Pinpoint the cell where the given text exists, returning its [x, y] midpoint coordinate. 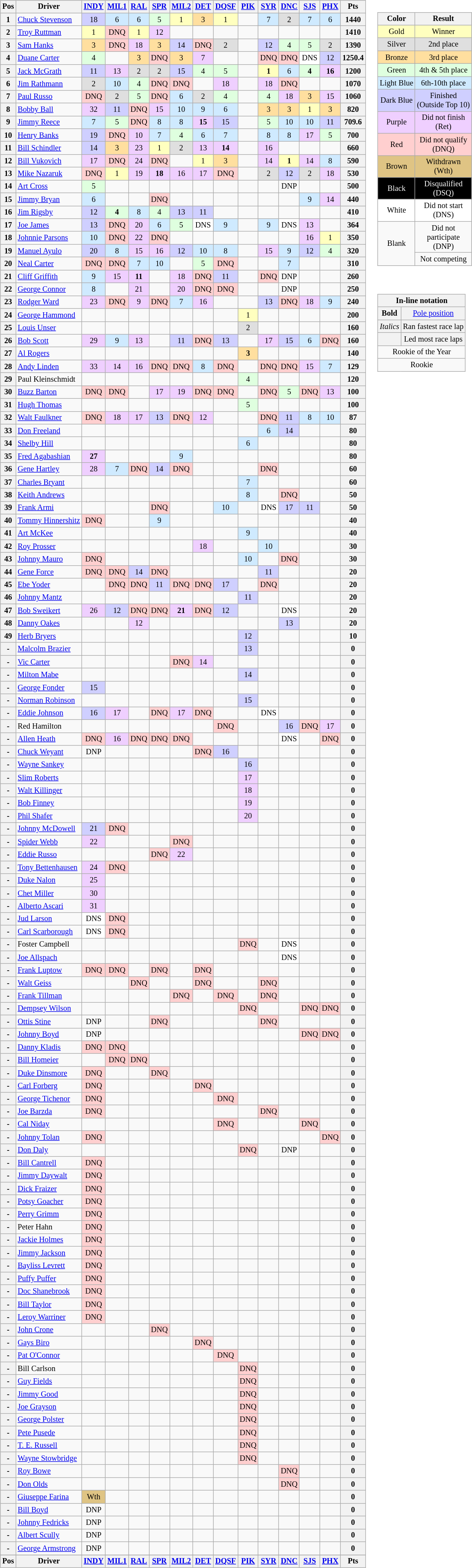
1200 [353, 71]
4th & 5th place [443, 70]
34 [8, 444]
410 [353, 212]
Joe James [49, 225]
2nd place [443, 44]
Brown [396, 166]
Jack McGrath [49, 71]
Potsy Goacher [49, 1202]
George Hammond [49, 315]
200 [353, 315]
Tony Bettenhausen [49, 868]
Duane Carter [49, 58]
310 [353, 264]
Johnny Mantz [49, 598]
Fred Agabashian [49, 457]
Doc Shanebrook [49, 1291]
Pole position [433, 313]
Bold [389, 313]
38 [8, 495]
Bayliss Levrett [49, 1266]
Andy Linden [49, 366]
120 [353, 379]
Jackie Holmes [49, 1240]
White [396, 210]
George Connor [49, 289]
Art McKee [49, 534]
530 [353, 174]
Disqualified(DSQ) [443, 189]
Did not finish(Ret) [443, 123]
Hugh Thomas [49, 405]
Danny Oakes [49, 623]
Result [443, 19]
Leroy Warriner [49, 1317]
48 [8, 623]
Johnny Mauro [49, 559]
Neal Carter [49, 264]
Pete Pusede [49, 1432]
Phil Shafer [49, 816]
Don Freeland [49, 431]
Wayne Sankey [49, 765]
350 [353, 238]
Eddie Russo [49, 855]
1410 [353, 32]
Rookie of the Year [421, 352]
Bob Scott [49, 341]
Did not start(DNS) [443, 210]
Foster Campbell [49, 945]
Pat O'Connor [49, 1356]
42 [8, 546]
590 [353, 161]
Mike Nazaruk [49, 174]
Sam Hanks [49, 45]
Guy Fields [49, 1381]
Rookie [421, 365]
45 [8, 585]
320 [353, 251]
1390 [353, 45]
Johnny McDowell [49, 829]
Duke Dinsmore [49, 1073]
Red Hamilton [49, 726]
Henry Banks [49, 135]
1060 [353, 97]
Roy Bowe [49, 1471]
Bill Cantrell [49, 1163]
Keith Andrews [49, 495]
Jim Rigsby [49, 212]
660 [353, 148]
1440 [353, 19]
Charles Bryant [49, 482]
Don Olds [49, 1484]
George Polster [49, 1420]
Wayne Stowbridge [49, 1458]
Bob Finney [49, 803]
In-line notation [421, 301]
Eddie Johnson [49, 713]
3rd place [443, 57]
Carl Scarborough [49, 932]
Jimmy Jackson [49, 1253]
Silver [396, 44]
364 [353, 225]
Ebe Yoder [49, 585]
440 [353, 199]
Withdrawn(Wth) [443, 166]
Italics [389, 326]
Walt Killinger [49, 790]
Gene Force [49, 572]
Joe Allspach [49, 957]
709.6 [353, 123]
Jim Rathmann [49, 84]
Herb Bryers [49, 636]
Danny Kladis [49, 1047]
Jimmy Bryan [49, 199]
Walt Faulkner [49, 418]
87 [353, 418]
Puffy Puffer [49, 1279]
Jimmy Daywalt [49, 1176]
1070 [353, 84]
Spider Webb [49, 842]
Gold [396, 32]
Bill Homeier [49, 1060]
Color [396, 19]
Carl Forberg [49, 1086]
Did notparticipate(DNP) [443, 237]
35 [8, 457]
Bob Sweikert [49, 610]
Rodger Ward [49, 302]
46 [8, 598]
129 [353, 366]
Perry Grimm [49, 1214]
Giuseppe Farina [49, 1497]
Led most race laps [433, 339]
Allen Heath [49, 739]
Chuck Stevenson [49, 19]
Ran fastest race lap [433, 326]
Jimmy Good [49, 1394]
Dark Blue [396, 100]
Peter Hahn [49, 1227]
39 [8, 508]
Frank Tillman [49, 996]
Finished(Outside Top 10) [443, 100]
Norman Robinson [49, 700]
Bill Taylor [49, 1304]
T. E. Russell [49, 1445]
Chet Miller [49, 893]
Wth [94, 1497]
Dick Fraizer [49, 1189]
Art Cross [49, 187]
Green [396, 70]
Shelby Hill [49, 444]
Don Daly [49, 1150]
Johnny Tolan [49, 1137]
Bill Carlson [49, 1368]
Frank Luptow [49, 970]
George Fonder [49, 687]
1250.4 [353, 58]
Joe Barzda [49, 1111]
George Tichenor [49, 1099]
George Armstrong [49, 1548]
Bobby Ball [49, 110]
Light Blue [396, 83]
Alberto Ascari [49, 906]
250 [353, 289]
Louis Unser [49, 328]
41 [8, 534]
Manuel Ayulo [49, 251]
Jimmy Reece [49, 123]
Chuck Weyant [49, 752]
Slim Roberts [49, 778]
37 [8, 482]
140 [353, 353]
Vic Carter [49, 662]
John Crone [49, 1330]
Cal Niday [49, 1124]
43 [8, 559]
Frank Armi [49, 508]
6th-10th place [443, 83]
Black [396, 189]
Gays Biro [49, 1343]
Cliff Griffith [49, 276]
Buzz Barton [49, 392]
Bill Boyd [49, 1510]
Red [396, 144]
700 [353, 135]
Not competing [443, 259]
36 [8, 469]
47 [8, 610]
49 [8, 636]
500 [353, 187]
Joe Grayson [49, 1407]
Did not qualify(DNQ) [443, 144]
Ottis Stine [49, 1021]
Roy Prosser [49, 546]
Johnnie Parsons [49, 238]
Winner [443, 32]
Bill Schindler [49, 148]
Dempsey Wilson [49, 1009]
260 [353, 276]
Albert Scully [49, 1536]
Purple [396, 123]
Bronze [396, 57]
Milton Mabe [49, 675]
44 [8, 572]
820 [353, 110]
Al Rogers [49, 353]
Bill Vukovich [49, 161]
Duke Nalon [49, 880]
Blank [396, 244]
Tommy Hinnershitz [49, 521]
Gene Hartley [49, 469]
Jud Larson [49, 919]
Johnny Boyd [49, 1034]
Johnny Fedricks [49, 1523]
Paul Russo [49, 97]
Paul Kleinschmidt [49, 379]
Walt Geiss [49, 983]
Malcolm Brazier [49, 649]
240 [353, 302]
Troy Ruttman [49, 32]
